Identify which cell holds the provided text, then report its [X, Y] central coordinate. 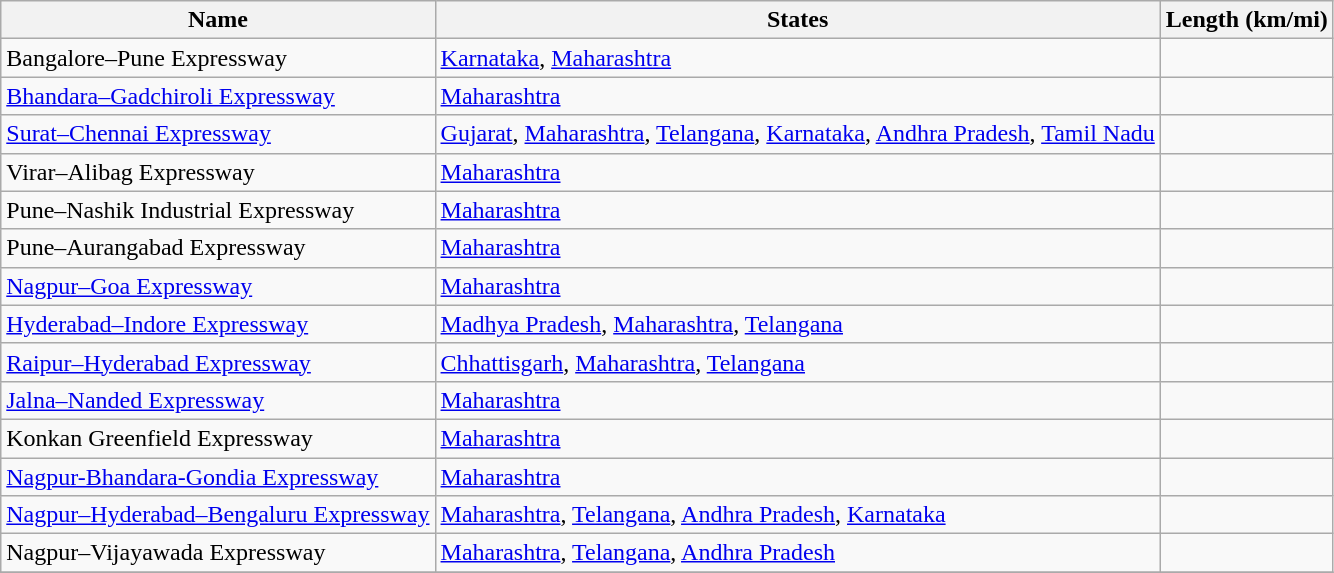
Virar–Alibag Expressway [218, 172]
Nagpur–Hyderabad–Bengaluru Expressway [218, 515]
Hyderabad–Indore Expressway [218, 324]
Karnataka, Maharashtra [798, 58]
Nagpur–Vijayawada Expressway [218, 553]
Length (km/mi) [1246, 20]
Nagpur-Bhandara-Gondia Expressway [218, 477]
Jalna–Nanded Expressway [218, 400]
Raipur–Hyderabad Expressway [218, 362]
Pune–Nashik Industrial Expressway [218, 210]
Madhya Pradesh, Maharashtra, Telangana [798, 324]
Gujarat, Maharashtra, Telangana, Karnataka, Andhra Pradesh, Tamil Nadu [798, 134]
Bangalore–Pune Expressway [218, 58]
Surat–Chennai Expressway [218, 134]
Nagpur–Goa Expressway [218, 286]
Chhattisgarh, Maharashtra, Telangana [798, 362]
Maharashtra, Telangana, Andhra Pradesh [798, 553]
Pune–Aurangabad Expressway [218, 248]
Name [218, 20]
Maharashtra, Telangana, Andhra Pradesh, Karnataka [798, 515]
Bhandara–Gadchiroli Expressway [218, 96]
Konkan Greenfield Expressway [218, 438]
States [798, 20]
